From the cell containing the given text, extract its center point as [X, Y] coordinate. 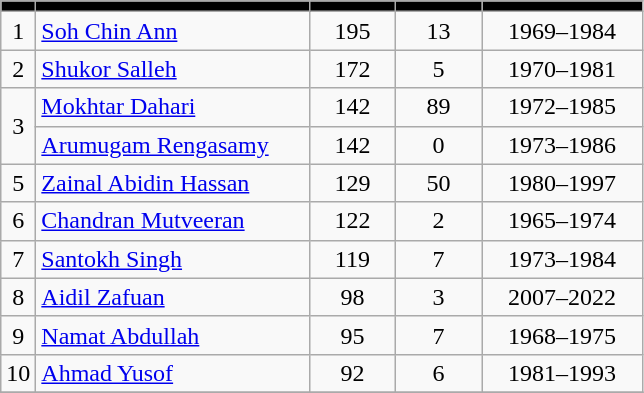
1972–1985 [562, 107]
Aidil Zafuan [173, 297]
129 [352, 183]
1980–1997 [562, 183]
Chandran Mutveeran [173, 221]
1969–1984 [562, 31]
119 [352, 259]
1973–1986 [562, 145]
2007–2022 [562, 297]
95 [352, 335]
89 [438, 107]
1970–1981 [562, 69]
Arumugam Rengasamy [173, 145]
Mokhtar Dahari [173, 107]
195 [352, 31]
Shukor Salleh [173, 69]
9 [18, 335]
1968–1975 [562, 335]
1 [18, 31]
Soh Chin Ann [173, 31]
10 [18, 373]
8 [18, 297]
13 [438, 31]
122 [352, 221]
98 [352, 297]
Zainal Abidin Hassan [173, 183]
172 [352, 69]
1973–1984 [562, 259]
Santokh Singh [173, 259]
0 [438, 145]
Namat Abdullah [173, 335]
50 [438, 183]
Ahmad Yusof [173, 373]
1981–1993 [562, 373]
92 [352, 373]
1965–1974 [562, 221]
